From the cell containing the given text, extract its center point as [x, y] coordinate. 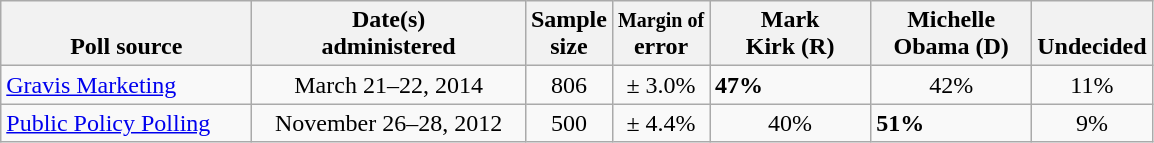
± 3.0% [660, 85]
Gravis Marketing [126, 85]
November 26–28, 2012 [389, 123]
Poll source [126, 34]
11% [1092, 85]
Margin oferror [660, 34]
9% [1092, 123]
806 [568, 85]
MichelleObama (D) [952, 34]
47% [790, 85]
MarkKirk (R) [790, 34]
Undecided [1092, 34]
Public Policy Polling [126, 123]
March 21–22, 2014 [389, 85]
500 [568, 123]
51% [952, 123]
Date(s)administered [389, 34]
Samplesize [568, 34]
42% [952, 85]
40% [790, 123]
± 4.4% [660, 123]
